Determine the (X, Y) coordinate at the center of the cell enclosing the given text.  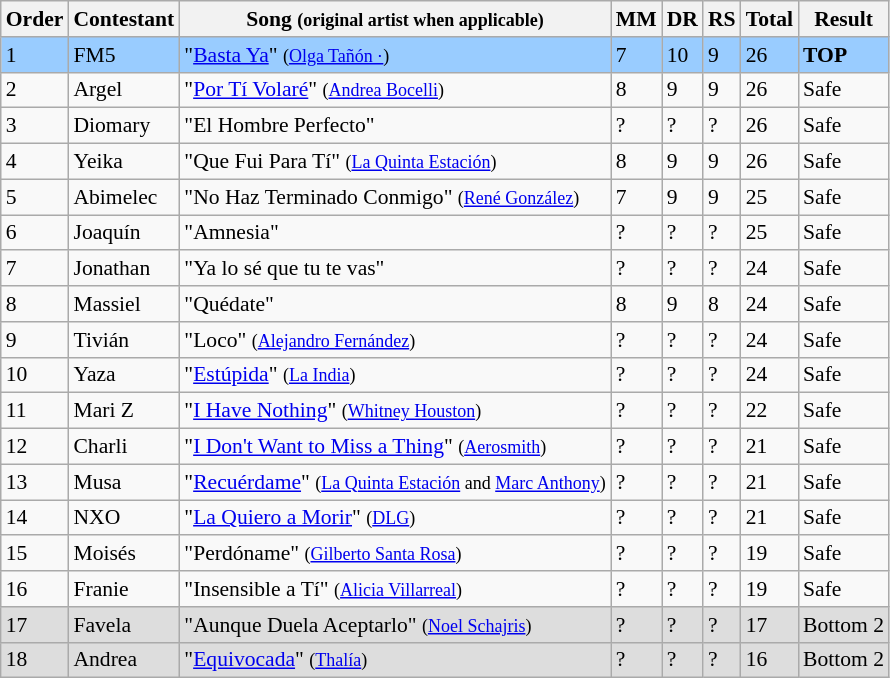
"Ya lo sé que tu te vas" (394, 269)
RS (722, 19)
2 (35, 90)
22 (770, 411)
Contestant (124, 19)
"Recuérdame" (La Quinta Estación and Marc Anthony) (394, 482)
Tivián (124, 340)
Joaquín (124, 233)
Mari Z (124, 411)
Franie (124, 589)
Charli (124, 447)
"Equivocada" (Thalía) (394, 660)
Moisés (124, 554)
11 (35, 411)
"El Hombre Perfecto" (394, 126)
3 (35, 126)
1 (35, 55)
MM (636, 19)
Argel (124, 90)
NXO (124, 518)
4 (35, 162)
"Quédate" (394, 304)
Musa (124, 482)
Favela (124, 625)
"Loco" (Alejandro Fernández) (394, 340)
Abimelec (124, 197)
"La Quiero a Morir" (DLG) (394, 518)
"Amnesia" (394, 233)
Yeika (124, 162)
"Estúpida" (La India) (394, 375)
"I Don't Want to Miss a Thing" (Aerosmith) (394, 447)
FM5 (124, 55)
Andrea (124, 660)
"Insensible a Tí" (Alicia Villarreal) (394, 589)
"Que Fui Para Tí" (La Quinta Estación) (394, 162)
Yaza (124, 375)
13 (35, 482)
"Perdóname" (Gilberto Santa Rosa) (394, 554)
5 (35, 197)
12 (35, 447)
DR (682, 19)
14 (35, 518)
"I Have Nothing" (Whitney Houston) (394, 411)
"No Haz Terminado Conmigo" (René González) (394, 197)
Result (844, 19)
15 (35, 554)
Jonathan (124, 269)
TOP (844, 55)
"Aunque Duela Aceptarlo" (Noel Schajris) (394, 625)
"Por Tí Volaré" (Andrea Bocelli) (394, 90)
Diomary (124, 126)
Total (770, 19)
Song (original artist when applicable) (394, 19)
6 (35, 233)
Massiel (124, 304)
18 (35, 660)
Order (35, 19)
"Basta Ya" (Olga Tañón ⋅) (394, 55)
